From the cell containing the given text, extract its center point as [X, Y] coordinate. 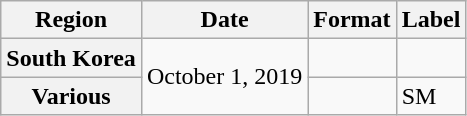
Format [352, 20]
October 1, 2019 [224, 77]
SM [431, 96]
Date [224, 20]
Label [431, 20]
South Korea [72, 58]
Various [72, 96]
Region [72, 20]
